Find where the given text appears and provide that cell's center as [x, y] coordinate. 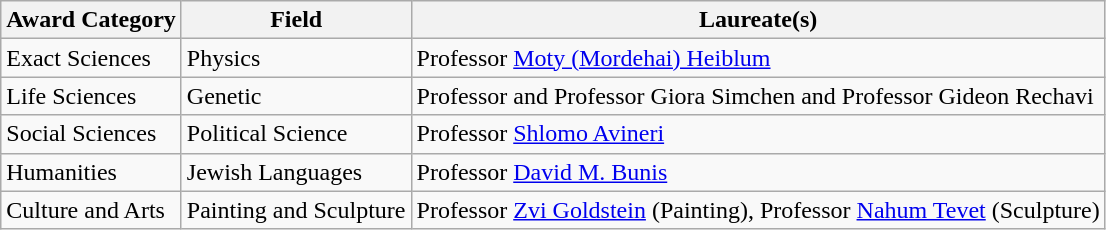
Physics [296, 58]
Humanities [92, 172]
Genetic [296, 96]
Professor Zvi Goldstein (Painting), Professor Nahum Tevet (Sculpture) [758, 210]
Professor Moty (Mordehai) Heiblum [758, 58]
Social Sciences [92, 134]
Laureate(s) [758, 20]
Professor Shlomo Avineri [758, 134]
Painting and Sculpture [296, 210]
Award Category [92, 20]
Culture and Arts [92, 210]
Professor and Professor Giora Simchen and Professor Gideon Rechavi [758, 96]
Jewish Languages [296, 172]
Life Sciences [92, 96]
Professor David M. Bunis [758, 172]
Political Science [296, 134]
Exact Sciences [92, 58]
Field [296, 20]
